Output the [x, y] coordinate of the center of the cell containing the given text.  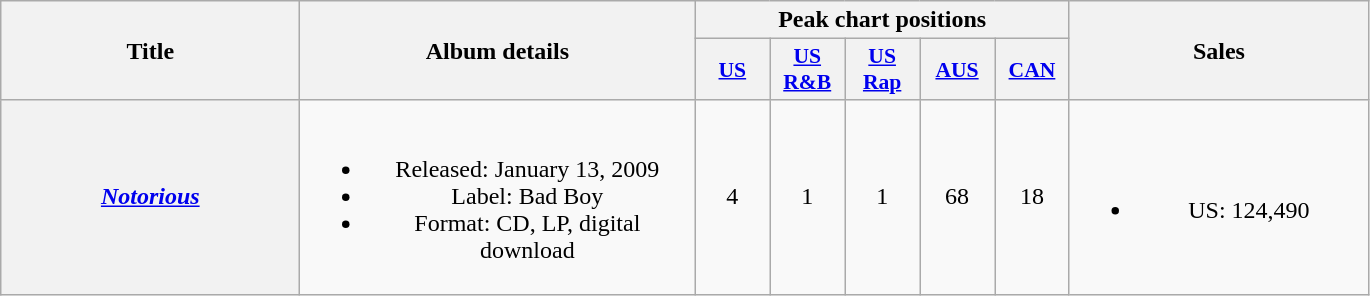
Sales [1218, 50]
Released: January 13, 2009Label: Bad BoyFormat: CD, LP, digital download [498, 197]
68 [958, 197]
CAN [1032, 70]
Peak chart positions [882, 20]
US R&B [808, 70]
Notorious [150, 197]
Album details [498, 50]
US [732, 70]
AUS [958, 70]
Title [150, 50]
US: 124,490 [1218, 197]
4 [732, 197]
18 [1032, 197]
US Rap [882, 70]
